Determine the [X, Y] coordinate at the center of the cell enclosing the given text.  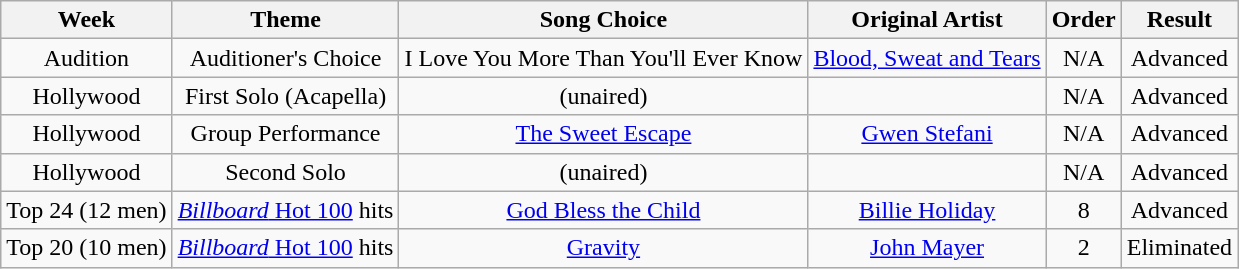
Group Performance [286, 134]
Billie Holiday [927, 210]
2 [1084, 248]
Gravity [604, 248]
Week [86, 20]
Auditioner's Choice [286, 58]
Second Solo [286, 172]
John Mayer [927, 248]
Original Artist [927, 20]
Top 20 (10 men) [86, 248]
Song Choice [604, 20]
First Solo (Acapella) [286, 96]
Eliminated [1179, 248]
I Love You More Than You'll Ever Know [604, 58]
Top 24 (12 men) [86, 210]
Theme [286, 20]
Result [1179, 20]
Order [1084, 20]
God Bless the Child [604, 210]
Audition [86, 58]
8 [1084, 210]
Blood, Sweat and Tears [927, 58]
The Sweet Escape [604, 134]
Gwen Stefani [927, 134]
